Provide the [x, y] coordinate of the cell's center where the given text is located.  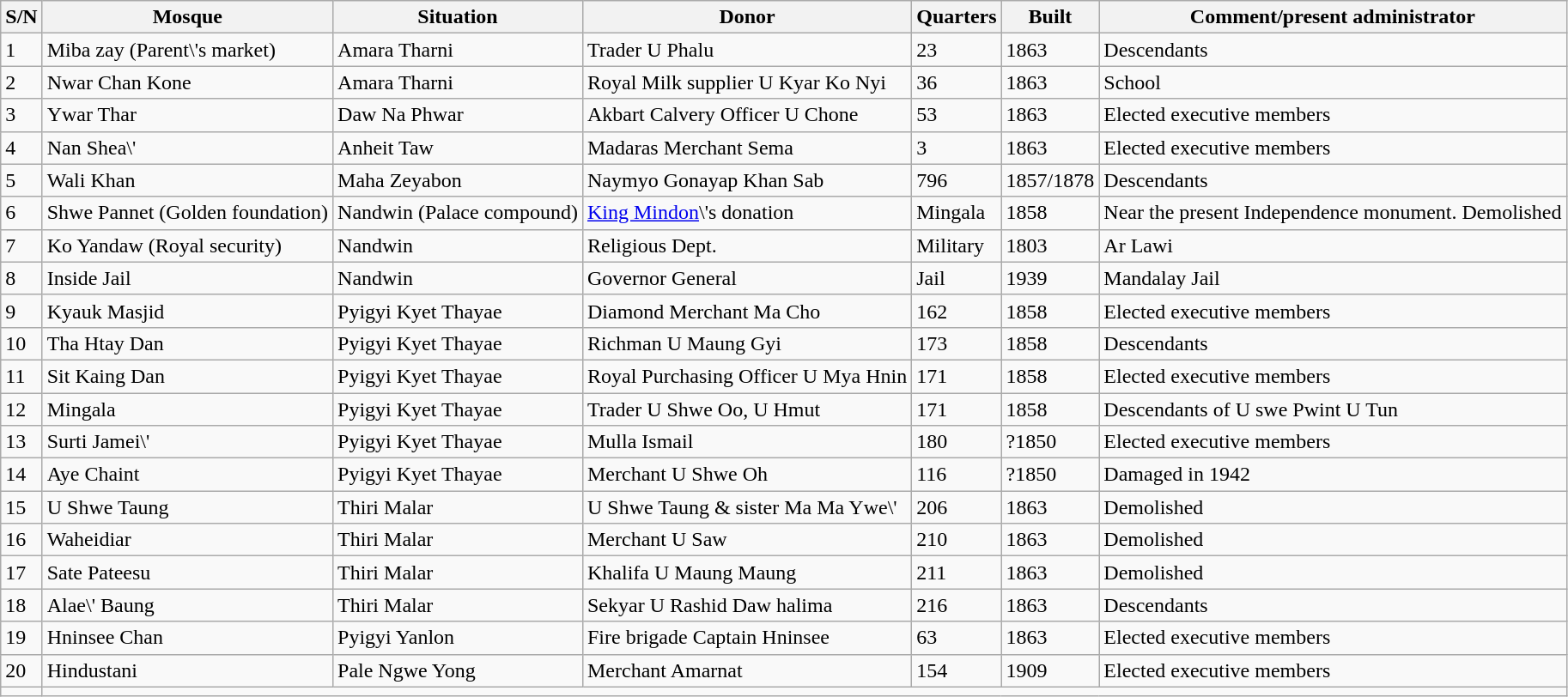
Anheit Taw [459, 148]
162 [957, 311]
Nan Shea\' [187, 148]
16 [21, 540]
20 [21, 670]
Donor [747, 17]
Mandalay Jail [1333, 278]
Maha Zeyabon [459, 180]
Hninsee Chan [187, 638]
180 [957, 442]
Aye Chaint [187, 475]
Madaras Merchant Sema [747, 148]
Fire brigade Captain Hninsee [747, 638]
Waheidiar [187, 540]
210 [957, 540]
Daw Na Phwar [459, 115]
Quarters [957, 17]
154 [957, 670]
Naymyo Gonayap Khan Sab [747, 180]
18 [21, 605]
Situation [459, 17]
Pyigyi Yanlon [459, 638]
Miba zay (Parent\'s market) [187, 50]
Merchant Amarnat [747, 670]
School [1333, 82]
Nwar Chan Kone [187, 82]
4 [21, 148]
Trader U Phalu [747, 50]
2 [21, 82]
Trader U Shwe Oo, U Hmut [747, 409]
Governor General [747, 278]
Ar Lawi [1333, 245]
U Shwe Taung & sister Ma Ma Ywe\' [747, 507]
36 [957, 82]
1803 [1050, 245]
Diamond Merchant Ma Cho [747, 311]
Ko Yandaw (Royal security) [187, 245]
1 [21, 50]
23 [957, 50]
Near the present Independence monument. Demolished [1333, 213]
U Shwe Taung [187, 507]
Akbart Calvery Officer U Chone [747, 115]
Mulla Ismail [747, 442]
Pale Ngwe Yong [459, 670]
15 [21, 507]
Alae\' Baung [187, 605]
11 [21, 376]
7 [21, 245]
Kyauk Masjid [187, 311]
13 [21, 442]
206 [957, 507]
Ywar Thar [187, 115]
Richman U Maung Gyi [747, 343]
Sit Kaing Dan [187, 376]
14 [21, 475]
Merchant U Saw [747, 540]
6 [21, 213]
Khalifa U Maung Maung [747, 573]
Royal Milk supplier U Kyar Ko Nyi [747, 82]
1909 [1050, 670]
1857/1878 [1050, 180]
Royal Purchasing Officer U Mya Hnin [747, 376]
10 [21, 343]
Shwe Pannet (Golden foundation) [187, 213]
Comment/present administrator [1333, 17]
796 [957, 180]
Wali Khan [187, 180]
19 [21, 638]
Nandwin (Palace compound) [459, 213]
Descendants of U swe Pwint U Tun [1333, 409]
Religious Dept. [747, 245]
Tha Htay Dan [187, 343]
211 [957, 573]
216 [957, 605]
116 [957, 475]
Jail [957, 278]
5 [21, 180]
Mosque [187, 17]
Inside Jail [187, 278]
Surti Jamei\' [187, 442]
S/N [21, 17]
17 [21, 573]
Military [957, 245]
King Mindon\'s donation [747, 213]
Sate Pateesu [187, 573]
53 [957, 115]
63 [957, 638]
1939 [1050, 278]
12 [21, 409]
Sekyar U Rashid Daw halima [747, 605]
Merchant U Shwe Oh [747, 475]
9 [21, 311]
Damaged in 1942 [1333, 475]
Built [1050, 17]
173 [957, 343]
8 [21, 278]
Hindustani [187, 670]
